Extract the (X, Y) coordinate from the center of the cell holding the provided text.  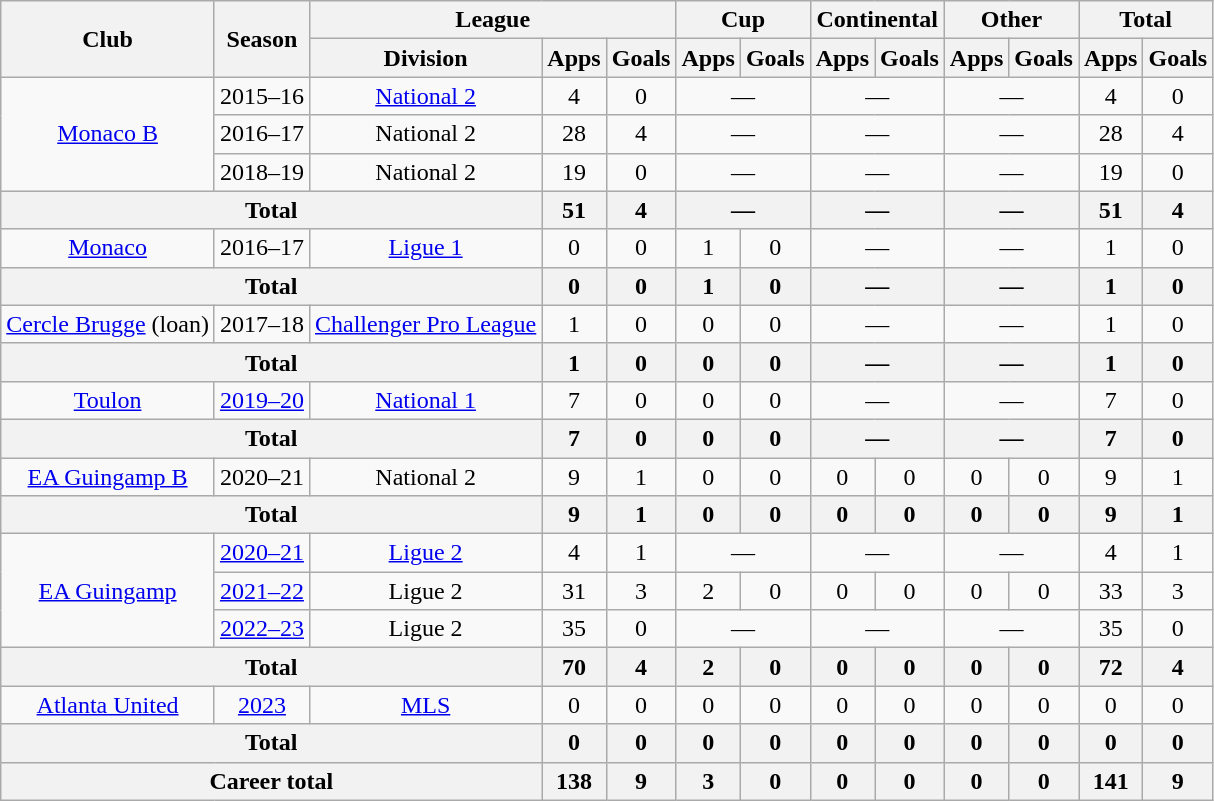
Monaco B (108, 134)
2018–19 (262, 172)
2019–20 (262, 400)
2021–22 (262, 591)
Atlanta United (108, 705)
Monaco (108, 248)
National 1 (425, 400)
Club (108, 39)
Toulon (108, 400)
League (492, 20)
70 (574, 667)
Continental (877, 20)
Challenger Pro League (425, 324)
Season (262, 39)
2022–23 (262, 629)
Cup (743, 20)
2023 (262, 705)
33 (1110, 591)
Other (1011, 20)
141 (1110, 781)
MLS (425, 705)
Ligue 1 (425, 248)
31 (574, 591)
2017–18 (262, 324)
Cercle Brugge (loan) (108, 324)
2015–16 (262, 96)
Division (425, 58)
EA Guingamp B (108, 477)
EA Guingamp (108, 591)
72 (1110, 667)
Career total (272, 781)
138 (574, 781)
